From the cell containing the given text, extract its center point as [x, y] coordinate. 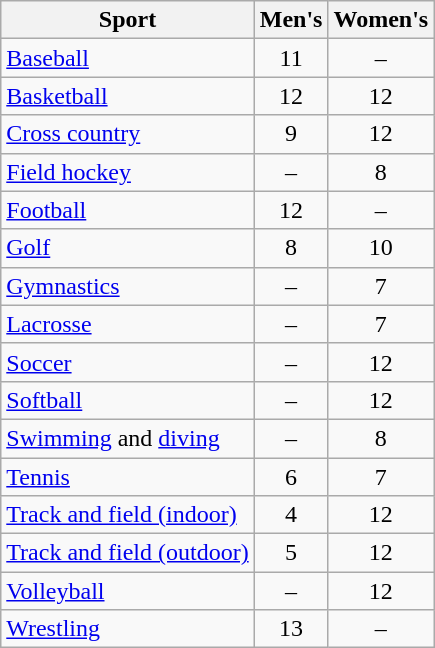
Football [128, 210]
Volleyball [128, 591]
Men's [291, 20]
Basketball [128, 96]
5 [291, 553]
Tennis [128, 477]
13 [291, 629]
Softball [128, 400]
Soccer [128, 362]
9 [291, 134]
Sport [128, 20]
11 [291, 58]
Track and field (outdoor) [128, 553]
Cross country [128, 134]
Gymnastics [128, 286]
Baseball [128, 58]
6 [291, 477]
Field hockey [128, 172]
10 [381, 248]
Track and field (indoor) [128, 515]
Women's [381, 20]
Golf [128, 248]
4 [291, 515]
Wrestling [128, 629]
Swimming and diving [128, 438]
Lacrosse [128, 324]
